Return the (x, y) coordinate for the center point of the cell that contains the specified text.  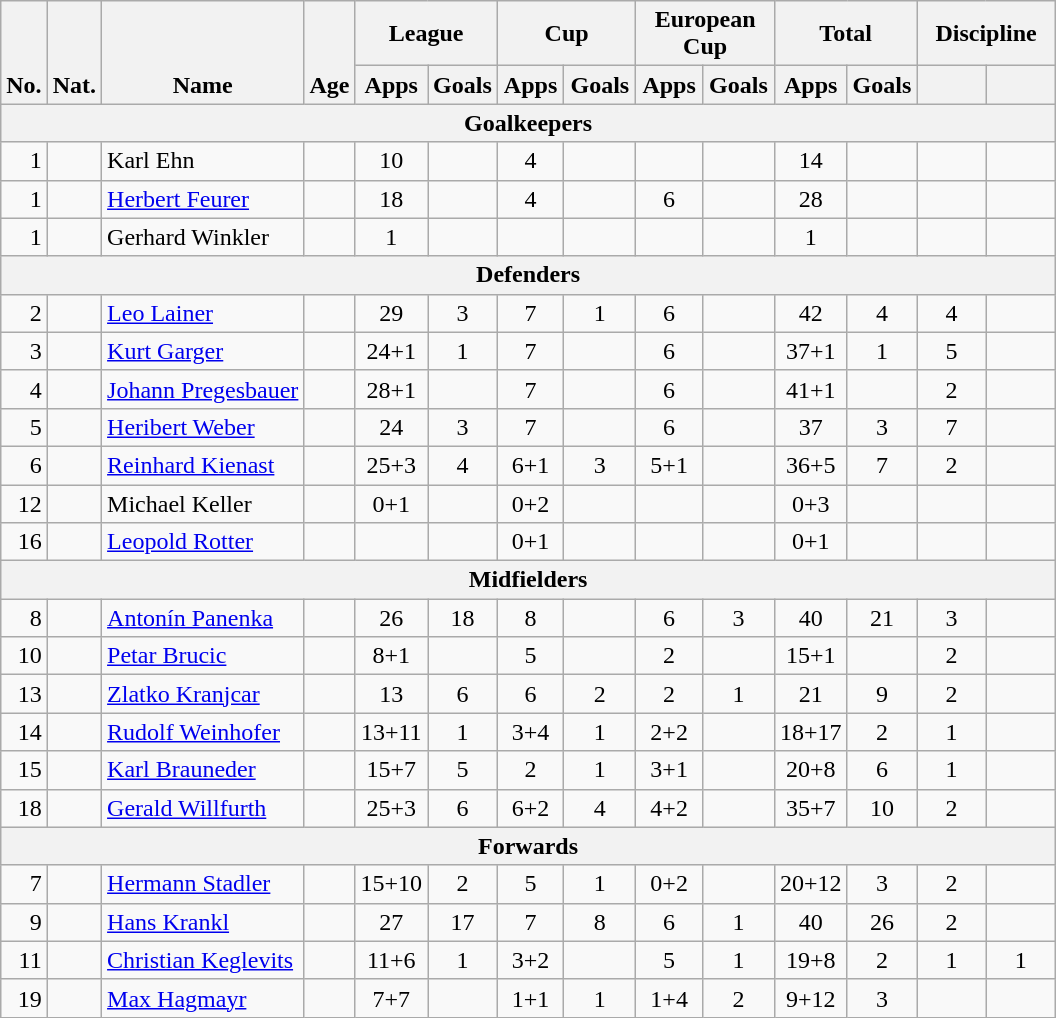
11 (24, 960)
17 (463, 922)
7+7 (392, 998)
Total (845, 34)
Hans Krankl (203, 922)
Hermann Stadler (203, 884)
20+12 (810, 884)
Forwards (528, 846)
12 (24, 503)
Petar Brucic (203, 656)
37+1 (810, 351)
Gerhard Winkler (203, 237)
35+7 (810, 808)
Michael Keller (203, 503)
18+17 (810, 732)
Christian Keglevits (203, 960)
Leo Lainer (203, 313)
Leopold Rotter (203, 542)
Max Hagmayr (203, 998)
Kurt Garger (203, 351)
Nat. (74, 52)
Cup (566, 34)
League (426, 34)
1+1 (530, 998)
Herbert Feurer (203, 199)
27 (392, 922)
19 (24, 998)
15+1 (810, 656)
Midfielders (528, 580)
15+7 (392, 770)
6+1 (530, 465)
9+12 (810, 998)
4+2 (670, 808)
Goalkeepers (528, 123)
41+1 (810, 389)
European Cup (706, 34)
Karl Brauneder (203, 770)
16 (24, 542)
Discipline (986, 34)
Gerald Willfurth (203, 808)
3+1 (670, 770)
20+8 (810, 770)
13+11 (392, 732)
8+1 (392, 656)
28+1 (392, 389)
Reinhard Kienast (203, 465)
Zlatko Kranjcar (203, 694)
15+10 (392, 884)
Antonín Panenka (203, 618)
2+2 (670, 732)
Johann Pregesbauer (203, 389)
Karl Ehn (203, 161)
3+2 (530, 960)
Age (330, 52)
11+6 (392, 960)
37 (810, 427)
Defenders (528, 275)
Rudolf Weinhofer (203, 732)
Name (203, 52)
5+1 (670, 465)
Heribert Weber (203, 427)
24+1 (392, 351)
36+5 (810, 465)
0+3 (810, 503)
42 (810, 313)
1+4 (670, 998)
15 (24, 770)
29 (392, 313)
24 (392, 427)
6+2 (530, 808)
28 (810, 199)
19+8 (810, 960)
No. (24, 52)
3+4 (530, 732)
